Pinpoint the cell where the given text exists, returning its [x, y] midpoint coordinate. 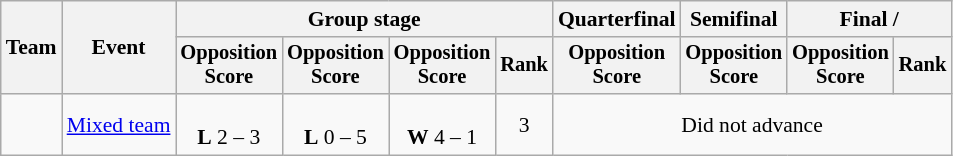
3 [524, 124]
Mixed team [119, 124]
Final / [869, 19]
Semifinal [734, 19]
Did not advance [752, 124]
W 4 – 1 [442, 124]
Team [32, 48]
Event [119, 48]
L 0 – 5 [336, 124]
L 2 – 3 [230, 124]
Group stage [364, 19]
Quarterfinal [617, 19]
